Search for the cell housing the specified text and yield its (X, Y) center coordinate. 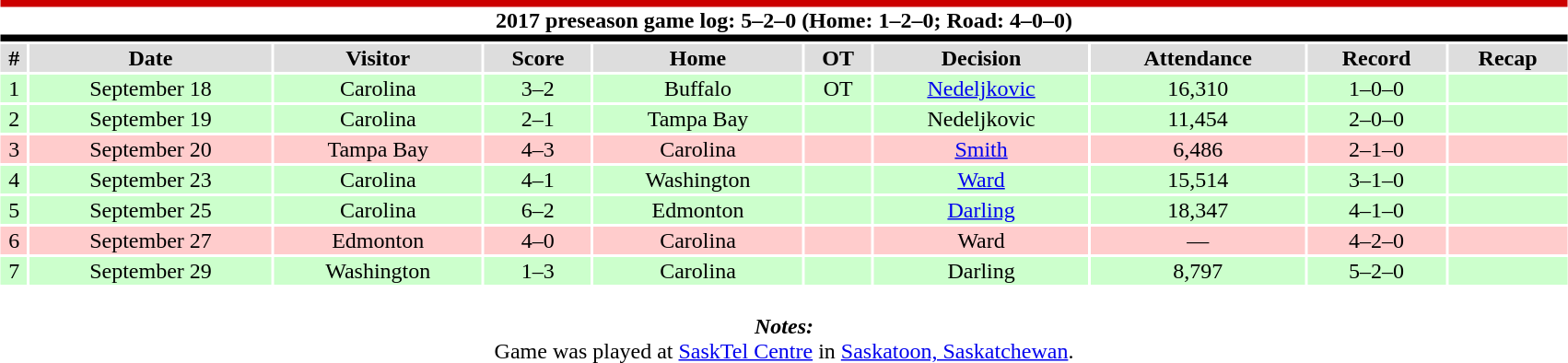
September 23 (151, 180)
Score (538, 58)
4–2–0 (1376, 240)
18,347 (1198, 210)
2 (15, 119)
16,310 (1198, 88)
5 (15, 210)
2–1–0 (1376, 149)
8,797 (1198, 271)
Smith (981, 149)
2–1 (538, 119)
Date (151, 58)
3 (15, 149)
5–2–0 (1376, 271)
1–0–0 (1376, 88)
6,486 (1198, 149)
Attendance (1198, 58)
15,514 (1198, 180)
Buffalo (698, 88)
# (15, 58)
September 18 (151, 88)
Home (698, 58)
4–1 (538, 180)
3–2 (538, 88)
6 (15, 240)
4 (15, 180)
Recap (1507, 58)
4–3 (538, 149)
Decision (981, 58)
2017 preseason game log: 5–2–0 (Home: 1–2–0; Road: 4–0–0) (784, 20)
Visitor (378, 58)
7 (15, 271)
Record (1376, 58)
— (1198, 240)
September 20 (151, 149)
4–0 (538, 240)
2–0–0 (1376, 119)
September 27 (151, 240)
September 25 (151, 210)
September 19 (151, 119)
3–1–0 (1376, 180)
11,454 (1198, 119)
1–3 (538, 271)
September 29 (151, 271)
6–2 (538, 210)
1 (15, 88)
4–1–0 (1376, 210)
